Return (x, y) of the center of cell containing provided text 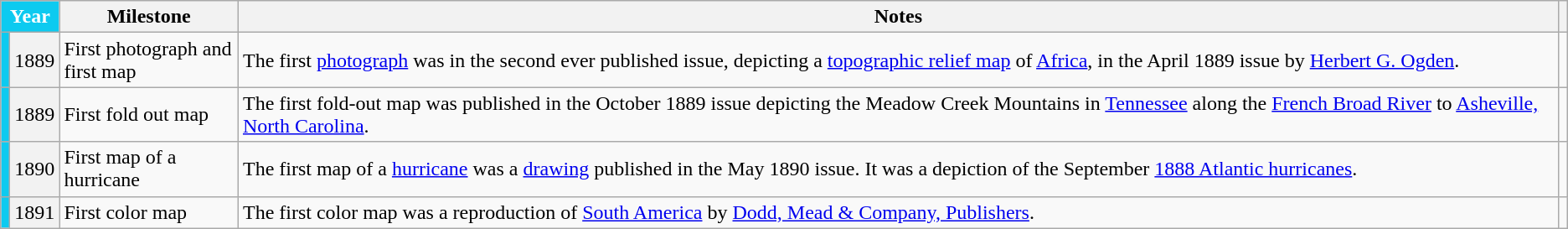
1891 (35, 212)
First color map (149, 212)
First photograph and first map (149, 60)
1890 (35, 169)
Year (30, 17)
The first map of a hurricane was a drawing published in the May 1890 issue. It was a depiction of the September 1888 Atlantic hurricanes. (898, 169)
Milestone (149, 17)
First map of a hurricane (149, 169)
First fold out map (149, 114)
Notes (898, 17)
The first color map was a reproduction of South America by Dodd, Mead & Company, Publishers. (898, 212)
